Capture the cell that displays the provided text and extract its (x, y) central coordinate. 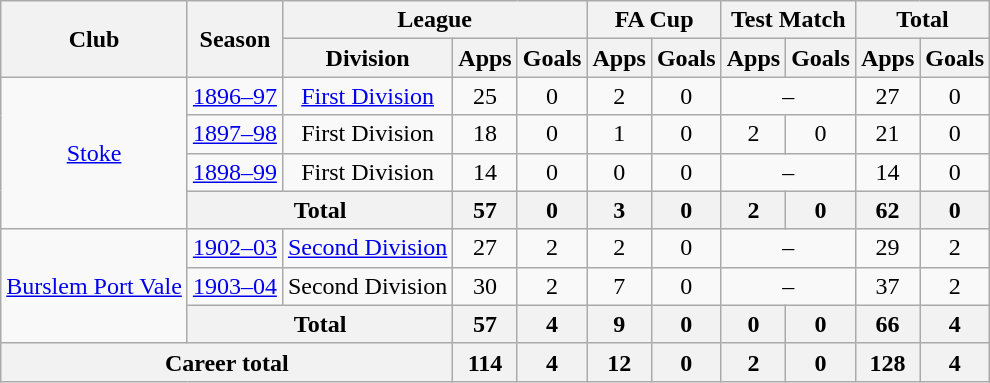
18 (485, 134)
1896–97 (234, 96)
30 (485, 286)
Career total (227, 362)
25 (485, 96)
114 (485, 362)
12 (619, 362)
3 (619, 210)
21 (887, 134)
29 (887, 248)
1897–98 (234, 134)
League (434, 20)
FA Cup (654, 20)
Division (367, 58)
37 (887, 286)
Test Match (788, 20)
62 (887, 210)
9 (619, 324)
66 (887, 324)
Stoke (94, 153)
1898–99 (234, 172)
1902–03 (234, 248)
Season (234, 39)
7 (619, 286)
1903–04 (234, 286)
128 (887, 362)
1 (619, 134)
Burslem Port Vale (94, 286)
Club (94, 39)
